Return [X, Y] of the center of cell containing provided text 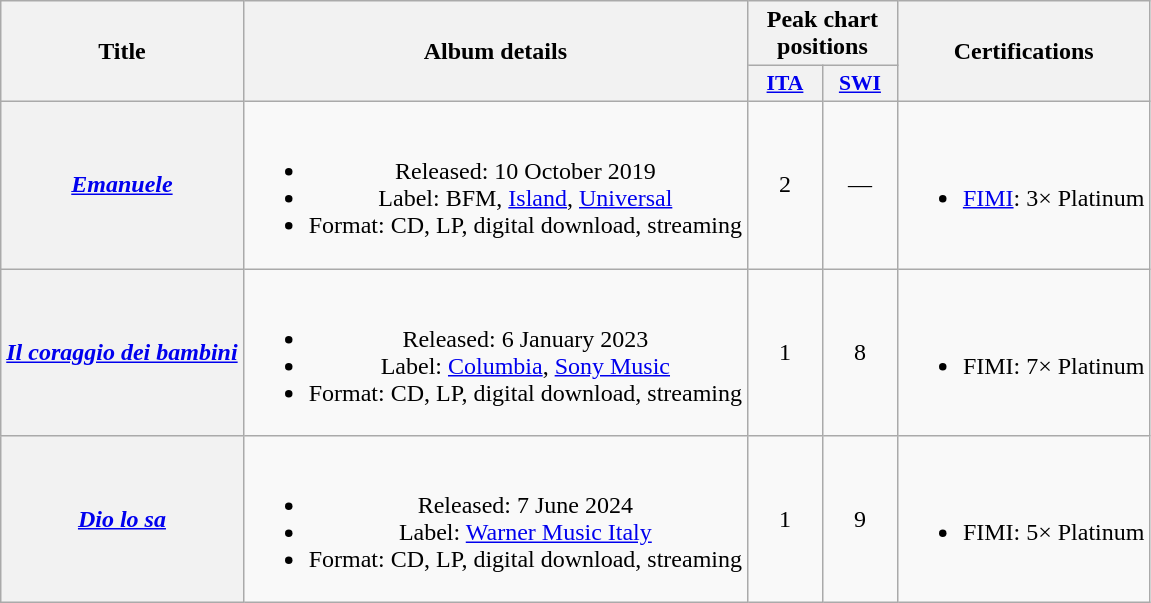
Certifications [1024, 52]
8 [860, 352]
Released: 7 June 2024Label: Warner Music ItalyFormat: CD, LP, digital download, streaming [495, 520]
9 [860, 520]
Emanuele [122, 184]
FIMI: 5× Platinum [1024, 520]
ITA [786, 84]
Il coraggio dei bambini [122, 352]
Album details [495, 52]
2 [786, 184]
Peak chart positions [823, 34]
Released: 10 October 2019Label: BFM, Island, UniversalFormat: CD, LP, digital download, streaming [495, 184]
Title [122, 52]
— [860, 184]
Dio lo sa [122, 520]
FIMI: 7× Platinum [1024, 352]
Released: 6 January 2023Label: Columbia, Sony MusicFormat: CD, LP, digital download, streaming [495, 352]
SWI [860, 84]
FIMI: 3× Platinum [1024, 184]
